Extract the [x, y] coordinate from the center of the cell holding the provided text.  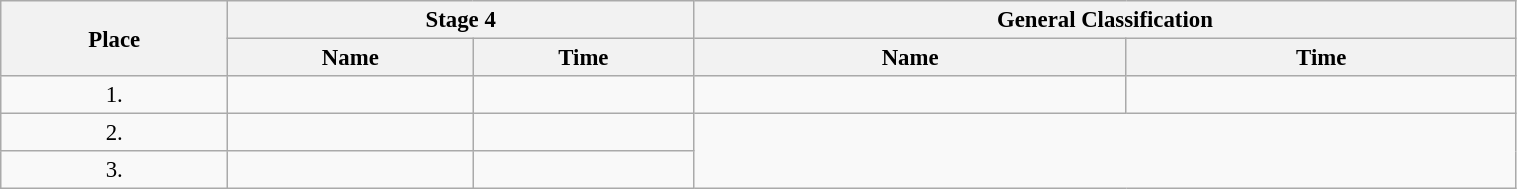
1. [114, 95]
3. [114, 170]
Place [114, 38]
General Classification [1105, 20]
Stage 4 [461, 20]
2. [114, 133]
